From the cell containing the given text, extract its center point as [X, Y] coordinate. 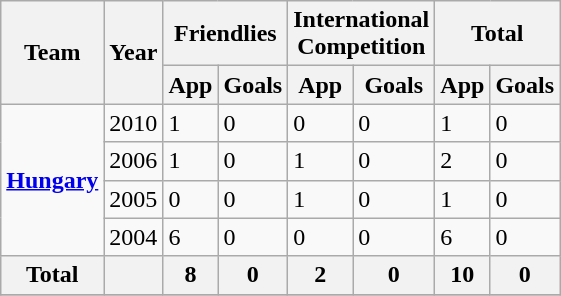
2006 [134, 161]
2005 [134, 199]
2010 [134, 123]
Hungary [52, 180]
2004 [134, 237]
Year [134, 52]
8 [190, 275]
Friendlies [226, 34]
Team [52, 52]
10 [462, 275]
InternationalCompetition [362, 34]
